Return the (X, Y) coordinate for the center point of the cell that contains the specified text.  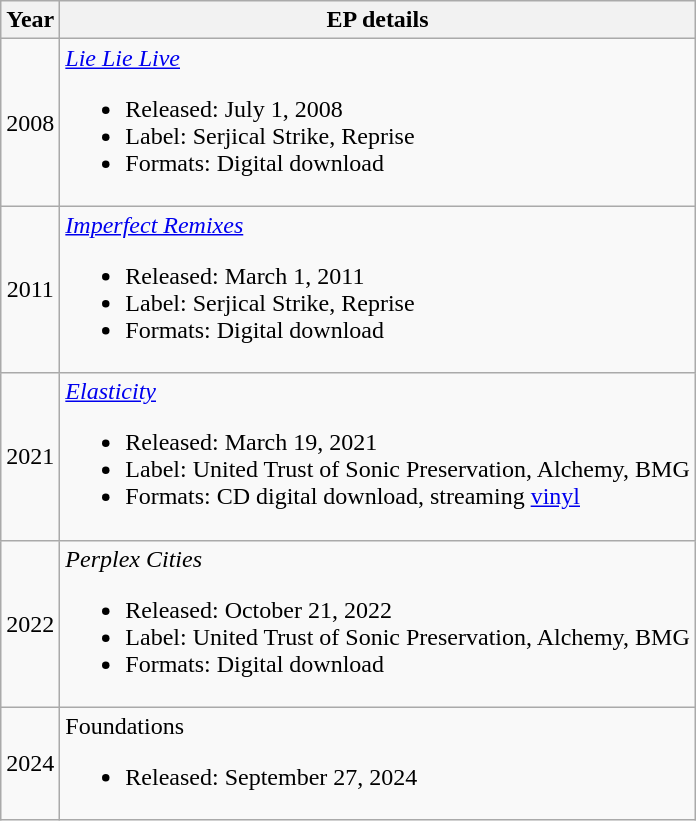
2021 (30, 456)
Perplex CitiesReleased: October 21, 2022Label: United Trust of Sonic Preservation, Alchemy, BMGFormats: Digital download (378, 624)
2024 (30, 764)
2008 (30, 122)
Year (30, 20)
2011 (30, 290)
EP details (378, 20)
FoundationsReleased: September 27, 2024 (378, 764)
Lie Lie LiveReleased: July 1, 2008Label: Serjical Strike, RepriseFormats: Digital download (378, 122)
2022 (30, 624)
Imperfect RemixesReleased: March 1, 2011Label: Serjical Strike, RepriseFormats: Digital download (378, 290)
ElasticityReleased: March 19, 2021Label: United Trust of Sonic Preservation, Alchemy, BMGFormats: CD digital download, streaming vinyl (378, 456)
